Return the [x, y] coordinate for the center point of the cell that contains the specified text.  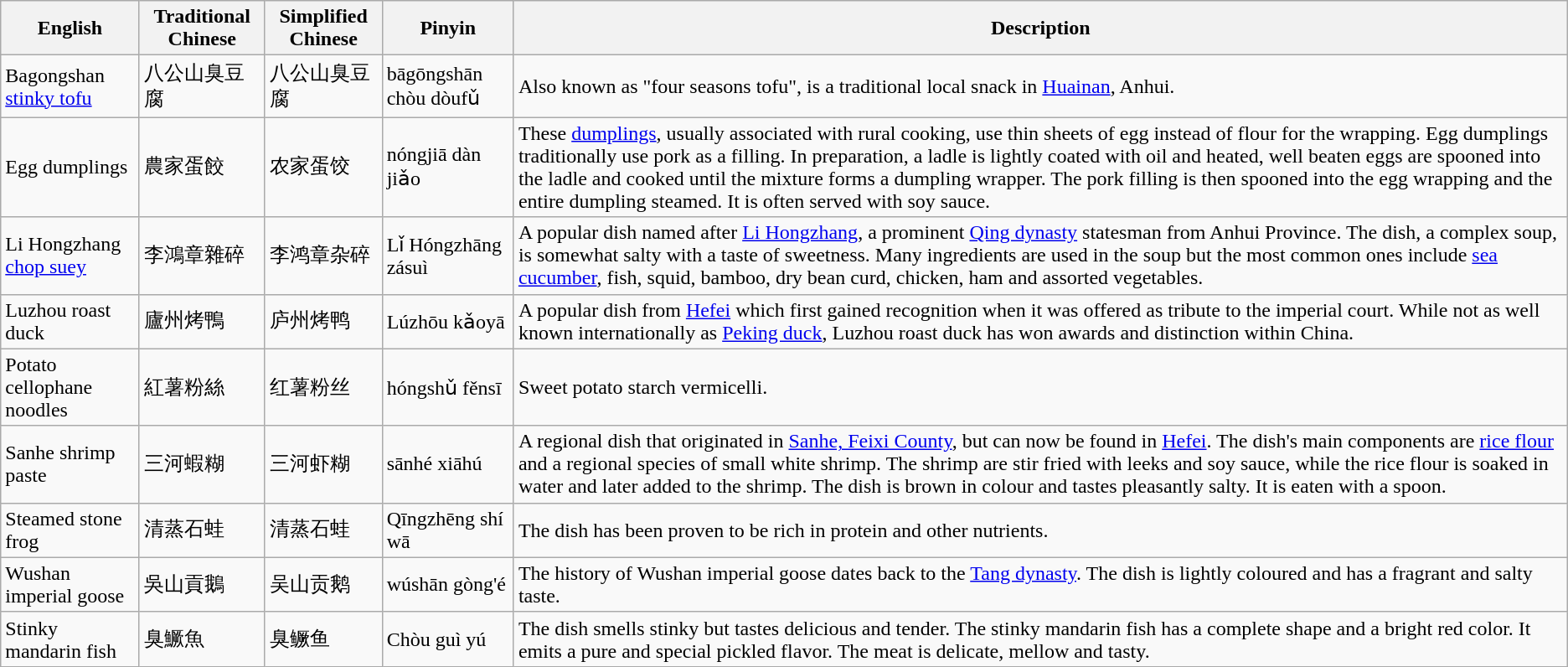
Steamed stone frog [70, 530]
庐州烤鸭 [323, 322]
Stinky mandarin fish [70, 639]
Egg dumplings [70, 168]
Lǐ Hóngzhāng zásuì [447, 256]
Description [1040, 28]
Simplified Chinese [323, 28]
Bagongshan stinky tofu [70, 86]
Sweet potato starch vermicelli. [1040, 387]
臭鱖魚 [202, 639]
Lúzhōu kǎoyā [447, 322]
bāgōngshān chòu dòufǔ [447, 86]
Wushan imperial goose [70, 585]
hóngshǔ fěnsī [447, 387]
農家蛋餃 [202, 168]
English [70, 28]
The history of Wushan imperial goose dates back to the Tang dynasty. The dish is lightly coloured and has a fragrant and salty taste. [1040, 585]
臭鳜鱼 [323, 639]
sānhé xiāhú [447, 464]
Li Hongzhang chop suey [70, 256]
李鸿章杂碎 [323, 256]
Chòu guì yú [447, 639]
李鴻章雜碎 [202, 256]
三河蝦糊 [202, 464]
吳山貢鵝 [202, 585]
Pinyin [447, 28]
三河虾糊 [323, 464]
Also known as "four seasons tofu", is a traditional local snack in Huainan, Anhui. [1040, 86]
nóngjiā dàn jiǎo [447, 168]
Traditional Chinese [202, 28]
The dish has been proven to be rich in protein and other nutrients. [1040, 530]
农家蛋饺 [323, 168]
wúshān gòng'é [447, 585]
Sanhe shrimp paste [70, 464]
Luzhou roast duck [70, 322]
吴山贡鹅 [323, 585]
廬州烤鴨 [202, 322]
Qīngzhēng shí wā [447, 530]
红薯粉丝 [323, 387]
紅薯粉絲 [202, 387]
Potato cellophane noodles [70, 387]
